Detect which cell encompasses the target text, then output its [X, Y] center coordinate. 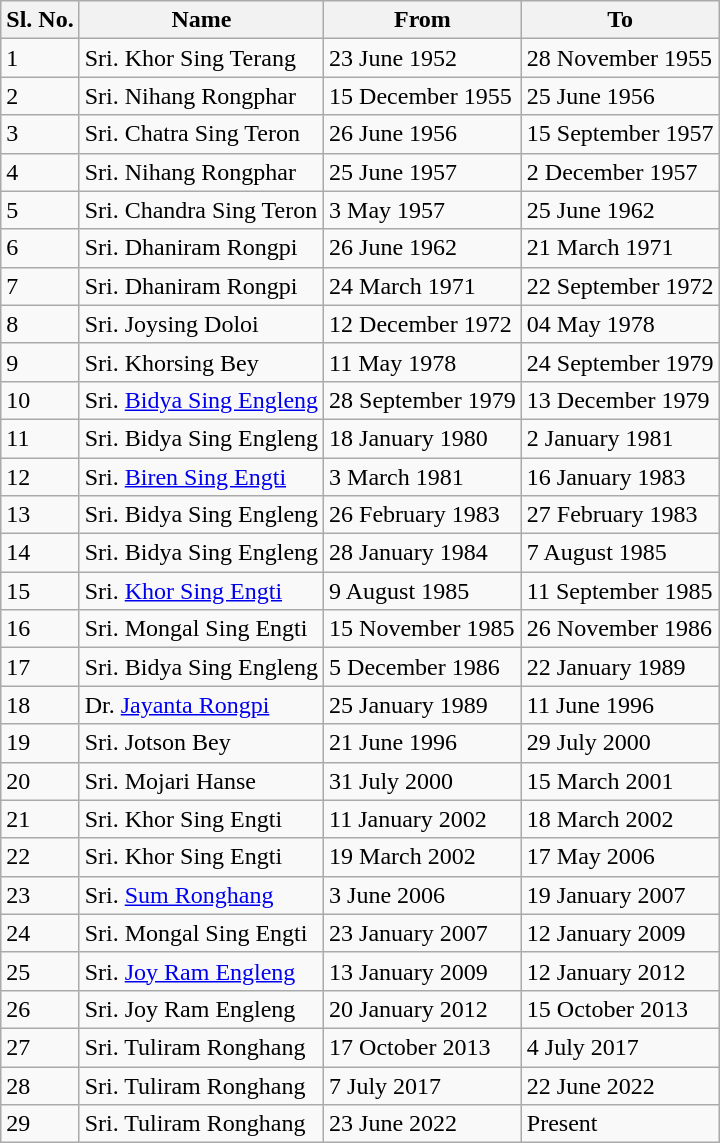
12 January 2009 [620, 933]
21 March 1971 [620, 248]
15 March 2001 [620, 781]
9 August 1985 [423, 591]
26 [40, 1009]
22 September 1972 [620, 286]
Sri. Joysing Doloi [201, 324]
Dr. Jayanta Rongpi [201, 705]
16 January 1983 [620, 477]
19 [40, 743]
Sri. Jotson Bey [201, 743]
23 [40, 895]
5 [40, 210]
25 [40, 971]
10 [40, 400]
19 January 2007 [620, 895]
13 [40, 515]
Name [201, 20]
18 January 1980 [423, 438]
26 February 1983 [423, 515]
15 November 1985 [423, 629]
15 October 2013 [620, 1009]
3 [40, 134]
5 December 1986 [423, 667]
13 December 1979 [620, 400]
24 September 1979 [620, 362]
3 March 1981 [423, 477]
11 June 1996 [620, 705]
6 [40, 248]
12 January 2012 [620, 971]
16 [40, 629]
25 June 1956 [620, 96]
Sri. Mojari Hanse [201, 781]
28 [40, 1085]
29 July 2000 [620, 743]
2 January 1981 [620, 438]
Sri. Biren Sing Engti [201, 477]
14 [40, 553]
27 [40, 1047]
21 June 1996 [423, 743]
23 January 2007 [423, 933]
11 [40, 438]
29 [40, 1124]
Sri. Khor Sing Terang [201, 58]
11 May 1978 [423, 362]
18 [40, 705]
26 November 1986 [620, 629]
1 [40, 58]
31 July 2000 [423, 781]
24 [40, 933]
Sri. Chatra Sing Teron [201, 134]
12 December 1972 [423, 324]
24 March 1971 [423, 286]
3 May 1957 [423, 210]
22 June 2022 [620, 1085]
23 June 2022 [423, 1124]
13 January 2009 [423, 971]
8 [40, 324]
28 September 1979 [423, 400]
Sl. No. [40, 20]
To [620, 20]
25 June 1962 [620, 210]
From [423, 20]
17 [40, 667]
4 July 2017 [620, 1047]
Sri. Sum Ronghang [201, 895]
Sri. Khorsing Bey [201, 362]
15 December 1955 [423, 96]
25 June 1957 [423, 172]
23 June 1952 [423, 58]
11 January 2002 [423, 819]
27 February 1983 [620, 515]
4 [40, 172]
22 January 1989 [620, 667]
9 [40, 362]
21 [40, 819]
19 March 2002 [423, 857]
17 October 2013 [423, 1047]
18 March 2002 [620, 819]
28 November 1955 [620, 58]
12 [40, 477]
26 June 1962 [423, 248]
04 May 1978 [620, 324]
11 September 1985 [620, 591]
7 [40, 286]
7 August 1985 [620, 553]
20 January 2012 [423, 1009]
15 September 1957 [620, 134]
2 December 1957 [620, 172]
3 June 2006 [423, 895]
Present [620, 1124]
28 January 1984 [423, 553]
26 June 1956 [423, 134]
2 [40, 96]
Sri. Chandra Sing Teron [201, 210]
7 July 2017 [423, 1085]
20 [40, 781]
15 [40, 591]
25 January 1989 [423, 705]
17 May 2006 [620, 857]
22 [40, 857]
